Identify which cell holds the provided text, then report its (X, Y) central coordinate. 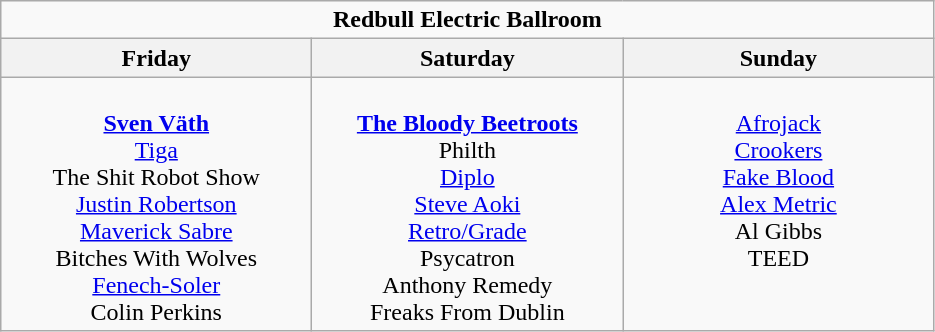
The Bloody Beetroots Philth Diplo Steve Aoki Retro/Grade Psycatron Anthony Remedy Freaks From Dublin (468, 204)
Sunday (778, 58)
Redbull Electric Ballroom (468, 20)
Friday (156, 58)
Saturday (468, 58)
Sven Väth Tiga The Shit Robot Show Justin Robertson Maverick Sabre Bitches With Wolves Fenech-Soler Colin Perkins (156, 204)
Afrojack Crookers Fake Blood Alex Metric Al Gibbs TEED (778, 204)
